Capture the cell that displays the provided text and extract its [X, Y] central coordinate. 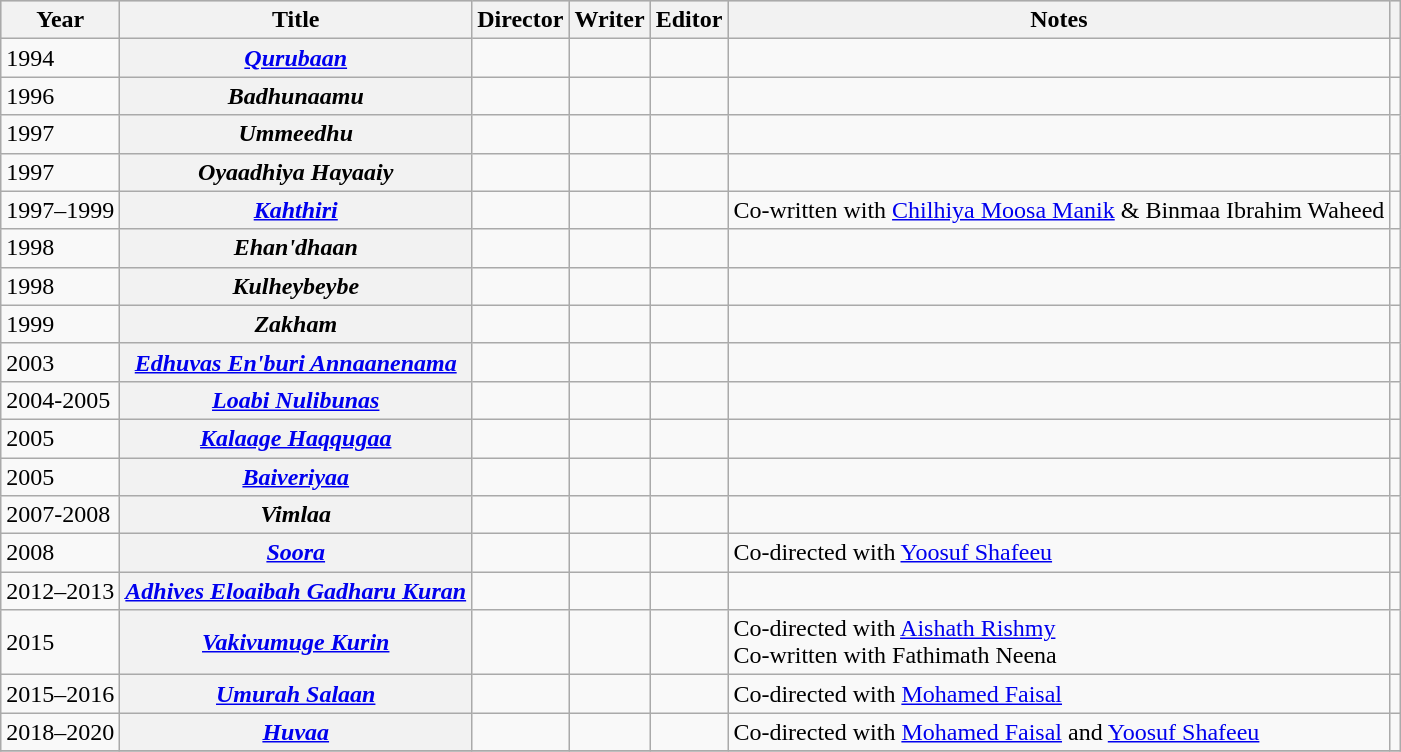
Oyaadhiya Hayaaiy [296, 172]
Huvaa [296, 732]
2008 [60, 553]
Title [296, 20]
Zakham [296, 324]
Editor [689, 20]
Co-directed with Yoosuf Shafeeu [1059, 553]
Kalaage Haqqugaa [296, 438]
1996 [60, 96]
Year [60, 20]
Baiveriyaa [296, 477]
Kulheybeybe [296, 286]
Ummeedhu [296, 134]
Vakivumuge Kurin [296, 642]
2012–2013 [60, 591]
Ehan'dhaan [296, 248]
Co-directed with Aishath RishmyCo-written with Fathimath Neena [1059, 642]
Badhunaamu [296, 96]
2004-2005 [60, 400]
Co-written with Chilhiya Moosa Manik & Binmaa Ibrahim Waheed [1059, 210]
Director [520, 20]
Umurah Salaan [296, 694]
2018–2020 [60, 732]
Loabi Nulibunas [296, 400]
Co-directed with Mohamed Faisal [1059, 694]
2015 [60, 642]
Soora [296, 553]
2003 [60, 362]
Qurubaan [296, 58]
Vimlaa [296, 515]
2007-2008 [60, 515]
2015–2016 [60, 694]
1999 [60, 324]
Edhuvas En'buri Annaanenama [296, 362]
Kahthiri [296, 210]
1997–1999 [60, 210]
Writer [610, 20]
Notes [1059, 20]
Co-directed with Mohamed Faisal and Yoosuf Shafeeu [1059, 732]
Adhives Eloaibah Gadharu Kuran [296, 591]
1994 [60, 58]
